Return the (x, y) coordinate for the center point of the cell that contains the specified text.  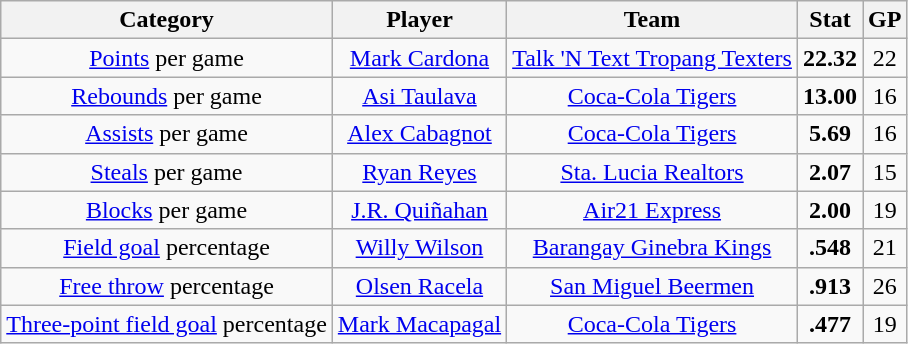
Assists per game (167, 134)
Rebounds per game (167, 96)
Player (419, 20)
Air21 Express (652, 210)
22 (884, 58)
GP (884, 20)
San Miguel Beermen (652, 286)
Field goal percentage (167, 248)
Category (167, 20)
Olsen Racela (419, 286)
Asi Taulava (419, 96)
Talk 'N Text Tropang Texters (652, 58)
Alex Cabagnot (419, 134)
15 (884, 172)
Blocks per game (167, 210)
.913 (830, 286)
Willy Wilson (419, 248)
Mark Macapagal (419, 324)
Team (652, 20)
Points per game (167, 58)
Barangay Ginebra Kings (652, 248)
Steals per game (167, 172)
J.R. Quiñahan (419, 210)
2.07 (830, 172)
.548 (830, 248)
Mark Cardona (419, 58)
26 (884, 286)
22.32 (830, 58)
Sta. Lucia Realtors (652, 172)
Free throw percentage (167, 286)
21 (884, 248)
Stat (830, 20)
5.69 (830, 134)
Ryan Reyes (419, 172)
13.00 (830, 96)
.477 (830, 324)
Three-point field goal percentage (167, 324)
2.00 (830, 210)
